Output the [X, Y] coordinate of the center of the cell containing the given text.  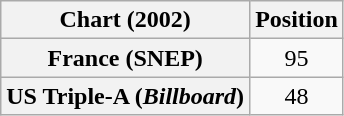
95 [297, 58]
Position [297, 20]
US Triple-A (Billboard) [126, 96]
48 [297, 96]
France (SNEP) [126, 58]
Chart (2002) [126, 20]
